Scan for the cell matching the given text and deliver its (x, y) coordinate at center. 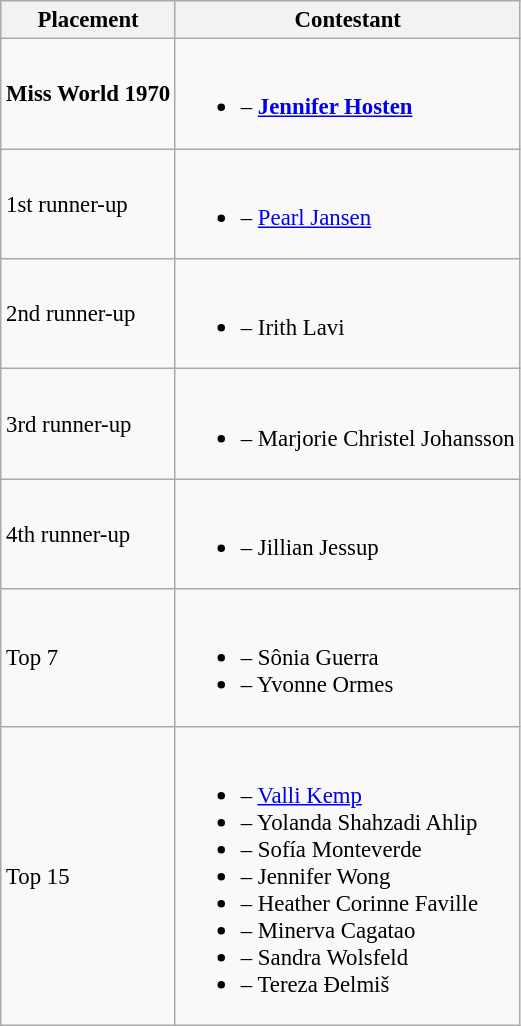
– Jillian Jessup (348, 534)
– Jennifer Hosten (348, 94)
– Marjorie Christel Johansson (348, 424)
Top 15 (88, 876)
Top 7 (88, 658)
2nd runner-up (88, 314)
Placement (88, 20)
3rd runner-up (88, 424)
– Irith Lavi (348, 314)
1st runner-up (88, 204)
– Pearl Jansen (348, 204)
– Sônia Guerra – Yvonne Ormes (348, 658)
4th runner-up (88, 534)
Miss World 1970 (88, 94)
Contestant (348, 20)
